Output the (X, Y) coordinate of the center of the cell containing the given text.  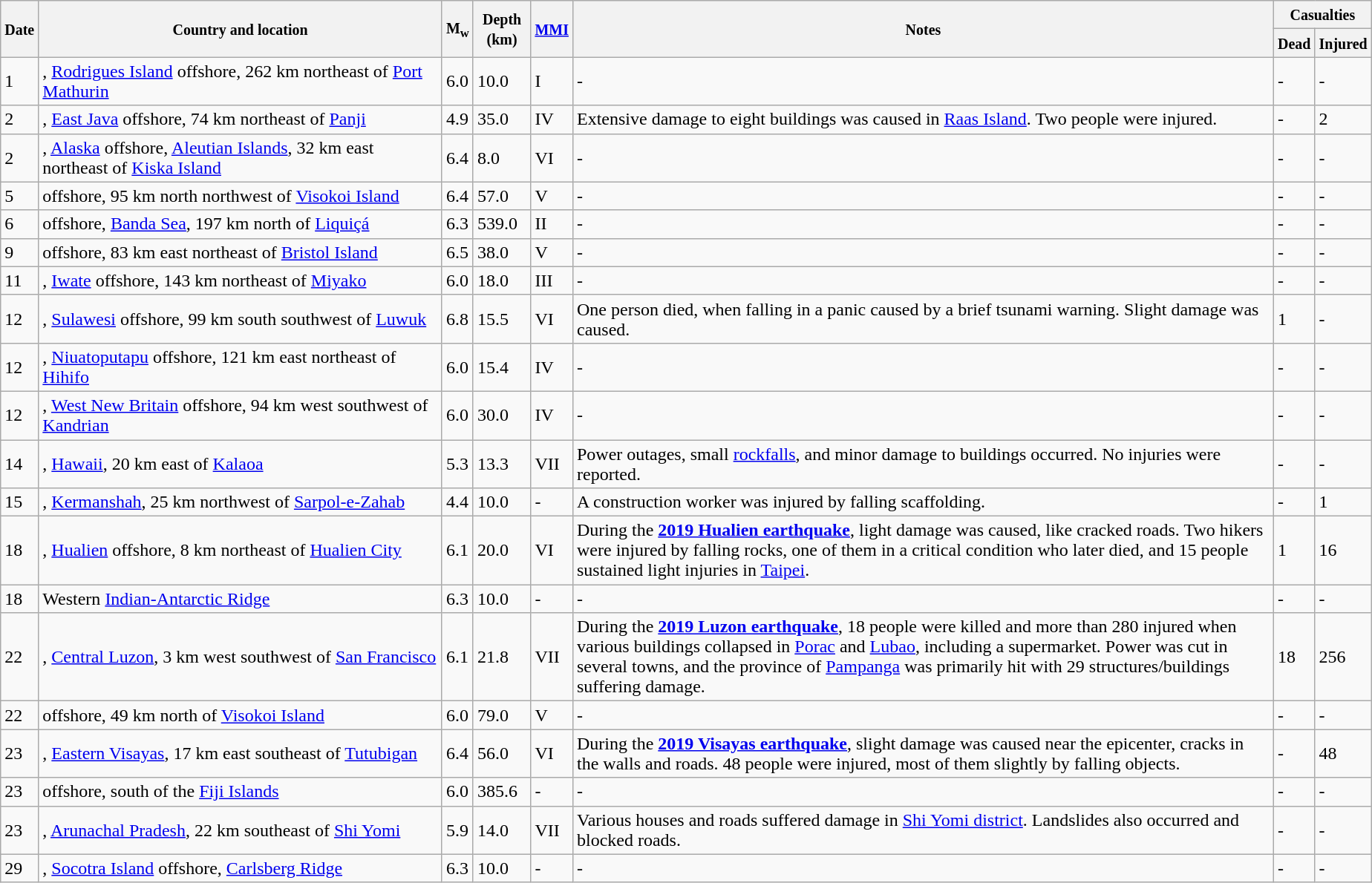
Western Indian-Antarctic Ridge (241, 599)
4.4 (457, 502)
offshore, 83 km east northeast of Bristol Island (241, 252)
Power outages, small rockfalls, and minor damage to buildings occurred. No injuries were reported. (923, 463)
30.0 (502, 416)
6 (19, 224)
Date (19, 29)
, Eastern Visayas, 17 km east southeast of Tutubigan (241, 754)
38.0 (502, 252)
A construction worker was injured by falling scaffolding. (923, 502)
5.3 (457, 463)
I (552, 82)
, Hualien offshore, 8 km northeast of Hualien City (241, 551)
, Kermanshah, 25 km northwest of Sarpol-e-Zahab (241, 502)
6.5 (457, 252)
MMI (552, 29)
15.5 (502, 319)
21.8 (502, 657)
57.0 (502, 196)
Extensive damage to eight buildings was caused in Raas Island. Two people were injured. (923, 119)
5.9 (457, 830)
6.8 (457, 319)
, Niuatoputapu offshore, 121 km east northeast of Hihifo (241, 367)
4.9 (457, 119)
II (552, 224)
, Arunachal Pradesh, 22 km southeast of Shi Yomi (241, 830)
One person died, when falling in a panic caused by a brief tsunami warning. Slight damage was caused. (923, 319)
Casualties (1322, 15)
5 (19, 196)
385.6 (502, 792)
Dead (1294, 43)
offshore, 49 km north of Visokoi Island (241, 715)
Depth (km) (502, 29)
, Iwate offshore, 143 km northeast of Miyako (241, 280)
18.0 (502, 280)
Various houses and roads suffered damage in Shi Yomi district. Landslides also occurred and blocked roads. (923, 830)
14 (19, 463)
79.0 (502, 715)
, Alaska offshore, Aleutian Islands, 32 km east northeast of Kiska Island (241, 157)
Country and location (241, 29)
, Hawaii, 20 km east of Kalaoa (241, 463)
offshore, 95 km north northwest of Visokoi Island (241, 196)
offshore, Banda Sea, 197 km north of Liquiçá (241, 224)
56.0 (502, 754)
, Rodrigues Island offshore, 262 km northeast of Port Mathurin (241, 82)
III (552, 280)
35.0 (502, 119)
13.3 (502, 463)
8.0 (502, 157)
11 (19, 280)
offshore, south of the Fiji Islands (241, 792)
, Sulawesi offshore, 99 km south southwest of Luwuk (241, 319)
15.4 (502, 367)
, West New Britain offshore, 94 km west southwest of Kandrian (241, 416)
, Socotra Island offshore, Carlsberg Ridge (241, 868)
Mw (457, 29)
, East Java offshore, 74 km northeast of Panji (241, 119)
, Central Luzon, 3 km west southwest of San Francisco (241, 657)
48 (1343, 754)
16 (1343, 551)
20.0 (502, 551)
256 (1343, 657)
29 (19, 868)
9 (19, 252)
Notes (923, 29)
14.0 (502, 830)
15 (19, 502)
539.0 (502, 224)
Injured (1343, 43)
